From the cell containing the given text, extract its center point as [x, y] coordinate. 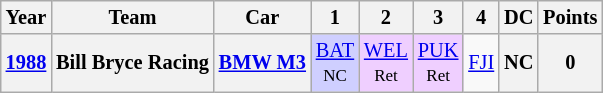
1988 [26, 63]
3 [438, 17]
PUKRet [438, 63]
BMW M3 [262, 63]
Bill Bryce Racing [132, 63]
Team [132, 17]
DC [518, 17]
1 [335, 17]
FJI [481, 63]
Points [570, 17]
WELRet [386, 63]
Car [262, 17]
4 [481, 17]
Year [26, 17]
0 [570, 63]
NC [518, 63]
BATNC [335, 63]
2 [386, 17]
